Provide the (x, y) coordinate of the cell's center where the given text is located.  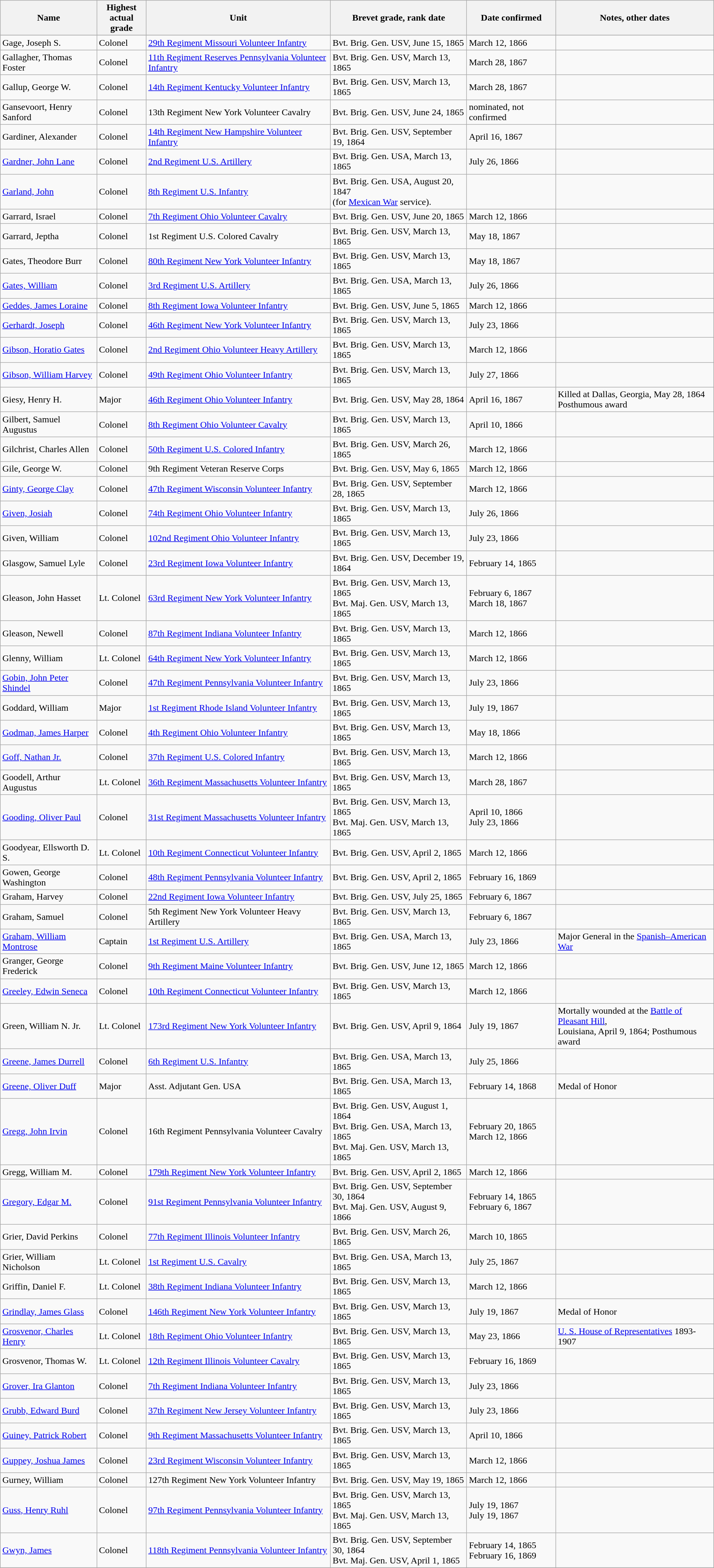
Grover, Ira Glanton (49, 1386)
Geddes, James Loraine (49, 306)
13th Regiment New York Volunteer Cavalry (238, 112)
9th Regiment Maine Volunteer Infantry (238, 966)
7th Regiment Indiana Volunteer Infantry (238, 1386)
Captain (121, 942)
Major General in the Spanish–American War (635, 942)
8th Regiment Iowa Volunteer Infantry (238, 306)
Gilchrist, Charles Allen (49, 449)
Gardiner, Alexander (49, 137)
29th Regiment Missouri Volunteer Infantry (238, 43)
Highestactual grade (121, 18)
Bvt. Brig. Gen. USV, September 30, 1864Bvt. Maj. Gen. USV, April 1, 1865 (399, 1550)
1st Regiment U.S. Artillery (238, 942)
Asst. Adjutant Gen. USA (238, 1086)
Grosvenor, Charles Henry (49, 1336)
July 19, 1867July 19, 1867 (511, 1510)
Gerhardt, Joseph (49, 325)
Gile, George W. (49, 469)
Graham, Harvey (49, 897)
Gwyn, James (49, 1550)
Guiney, Patrick Robert (49, 1435)
Bvt. Brig. Gen. USV, September 19, 1864 (399, 137)
Gallup, George W. (49, 87)
Bvt. Brig. Gen. USV, August 1, 1864Bvt. Brig. Gen. USA, March 13, 1865Bvt. Maj. Gen. USV, March 13, 1865 (399, 1132)
Date confirmed (511, 18)
97th Regiment Pennsylvania Volunteer Infantry (238, 1510)
1st Regiment U.S. Cavalry (238, 1262)
Gates, William (49, 285)
Grier, William Nicholson (49, 1262)
Gilbert, Samuel Augustus (49, 424)
Given, Josiah (49, 514)
23rd Regiment Iowa Volunteer Infantry (238, 563)
Bvt. Brig. Gen. USV, September 30, 1864Bvt. Maj. Gen. USV, August 9, 1866 (399, 1202)
February 6, 1867March 18, 1867 (511, 598)
37th Regiment New Jersey Volunteer Infantry (238, 1411)
3rd Regiment U.S. Artillery (238, 285)
May 23, 1866 (511, 1336)
Greene, Oliver Duff (49, 1086)
Gobin, John Peter Shindel (49, 683)
Bvt. Brig. Gen. USV, June 5, 1865 (399, 306)
Bvt. Brig. Gen. USV, December 19, 1864 (399, 563)
102nd Regiment Ohio Volunteer Infantry (238, 538)
Bvt. Brig. Gen. USV, June 12, 1865 (399, 966)
Gregory, Edgar M. (49, 1202)
11th Regiment Reserves Pennsylvania Volunteer Infantry (238, 63)
22nd Regiment Iowa Volunteer Infantry (238, 897)
February 14, 1865February 16, 1869 (511, 1550)
Bvt. Brig. Gen. USV, September 28, 1865 (399, 488)
8th Regiment U.S. Infantry (238, 192)
February 14, 1868 (511, 1086)
Brevet grade, rank date (399, 18)
14th Regiment New Hampshire Volunteer Infantry (238, 137)
63rd Regiment New York Volunteer Infantry (238, 598)
1st Regiment Rhode Island Volunteer Infantry (238, 707)
U. S. House of Representatives 1893-1907 (635, 1336)
Goodell, Arthur Augustus (49, 782)
Bvt. Brig. Gen. USV, June 24, 1865 (399, 112)
Gansevoort, Henry Sanford (49, 112)
July 27, 1866 (511, 375)
nominated, not confirmed (511, 112)
16th Regiment Pennsylvania Volunteer Cavalry (238, 1132)
Grosvenor, Thomas W. (49, 1361)
Ginty, George Clay (49, 488)
9th Regiment Massachusetts Volunteer Infantry (238, 1435)
31st Regiment Massachusetts Volunteer Infantry (238, 817)
12th Regiment Illinois Volunteer Cavalry (238, 1361)
Guppey, Joshua James (49, 1460)
Bvt. Brig. Gen. USV, June 20, 1865 (399, 216)
Godman, James Harper (49, 732)
February 14, 1865February 6, 1867 (511, 1202)
Glenny, William (49, 658)
Gleason, Newell (49, 633)
118th Regiment Pennsylvania Volunteer Infantry (238, 1550)
Guss, Henry Ruhl (49, 1510)
14th Regiment Kentucky Volunteer Infantry (238, 87)
March 10, 1865 (511, 1237)
173rd Regiment New York Volunteer Infantry (238, 1026)
Gregg, John Irvin (49, 1132)
April 10, 1866July 23, 1866 (511, 817)
5th Regiment New York Volunteer Heavy Artillery (238, 916)
Graham, Samuel (49, 916)
2nd Regiment U.S. Artillery (238, 162)
Bvt. Brig. Gen. USA, August 20, 1847(for Mexican War service). (399, 192)
49th Regiment Ohio Volunteer Infantry (238, 375)
Grindlay, James Glass (49, 1312)
38th Regiment Indiana Volunteer Infantry (238, 1286)
1st Regiment U.S. Colored Cavalry (238, 236)
Grubb, Edward Burd (49, 1411)
July 25, 1867 (511, 1262)
9th Regiment Veteran Reserve Corps (238, 469)
Gurney, William (49, 1480)
Grier, David Perkins (49, 1237)
Gibson, Horatio Gates (49, 350)
Gardner, John Lane (49, 162)
May 18, 1866 (511, 732)
91st Regiment Pennsylvania Volunteer Infantry (238, 1202)
64th Regiment New York Volunteer Infantry (238, 658)
Granger, George Frederick (49, 966)
Glasgow, Samuel Lyle (49, 563)
37th Regiment U.S. Colored Infantry (238, 758)
Bvt. Brig. Gen. USV, May 19, 1865 (399, 1480)
74th Regiment Ohio Volunteer Infantry (238, 514)
Gates, Theodore Burr (49, 261)
Goodyear, Ellsworth D. S. (49, 852)
Gleason, John Hasset (49, 598)
Green, William N. Jr. (49, 1026)
Garland, John (49, 192)
Name (49, 18)
Gooding, Oliver Paul (49, 817)
47th Regiment Wisconsin Volunteer Infantry (238, 488)
Greene, James Durrell (49, 1061)
Goff, Nathan Jr. (49, 758)
50th Regiment U.S. Colored Infantry (238, 449)
48th Regiment Pennsylvania Volunteer Infantry (238, 877)
Given, William (49, 538)
127th Regiment New York Volunteer Infantry (238, 1480)
Garrard, Israel (49, 216)
7th Regiment Ohio Volunteer Cavalry (238, 216)
Gibson, William Harvey (49, 375)
Gregg, William M. (49, 1172)
2nd Regiment Ohio Volunteer Heavy Artillery (238, 350)
Bvt. Brig. Gen. USV, May 28, 1864 (399, 400)
Greeley, Edwin Seneca (49, 991)
80th Regiment New York Volunteer Infantry (238, 261)
77th Regiment Illinois Volunteer Infantry (238, 1237)
23rd Regiment Wisconsin Volunteer Infantry (238, 1460)
46th Regiment Ohio Volunteer Infantry (238, 400)
Gage, Joseph S. (49, 43)
Mortally wounded at the Battle of Pleasant Hill,Louisiana, April 9, 1864; Posthumous award (635, 1026)
Gowen, George Washington (49, 877)
Bvt. Brig. Gen. USV, May 6, 1865 (399, 469)
February 20, 1865March 12, 1866 (511, 1132)
Unit (238, 18)
Bvt. Brig. Gen. USV, June 15, 1865 (399, 43)
Notes, other dates (635, 18)
Bvt. Brig. Gen. USV, April 9, 1864 (399, 1026)
87th Regiment Indiana Volunteer Infantry (238, 633)
February 14, 1865 (511, 563)
47th Regiment Pennsylvania Volunteer Infantry (238, 683)
36th Regiment Massachusetts Volunteer Infantry (238, 782)
8th Regiment Ohio Volunteer Cavalry (238, 424)
Killed at Dallas, Georgia, May 28, 1864Posthumous award (635, 400)
July 25, 1866 (511, 1061)
179th Regiment New York Volunteer Infantry (238, 1172)
Griffin, Daniel F. (49, 1286)
Goddard, William (49, 707)
6th Regiment U.S. Infantry (238, 1061)
146th Regiment New York Volunteer Infantry (238, 1312)
Garrard, Jeptha (49, 236)
Giesy, Henry H. (49, 400)
46th Regiment New York Volunteer Infantry (238, 325)
Gallagher, Thomas Foster (49, 63)
Bvt. Brig. Gen. USV, July 25, 1865 (399, 897)
18th Regiment Ohio Volunteer Infantry (238, 1336)
4th Regiment Ohio Volunteer Infantry (238, 732)
Graham, William Montrose (49, 942)
